Find where the given text appears and provide that cell's center as [x, y] coordinate. 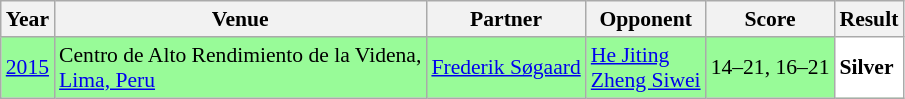
He Jiting Zheng Siwei [646, 68]
2015 [28, 68]
14–21, 16–21 [770, 68]
Year [28, 19]
Silver [868, 68]
Venue [240, 19]
Score [770, 19]
Centro de Alto Rendimiento de la Videna,Lima, Peru [240, 68]
Opponent [646, 19]
Result [868, 19]
Partner [506, 19]
Frederik Søgaard [506, 68]
